Return the (X, Y) coordinate for the center point of the cell that contains the specified text.  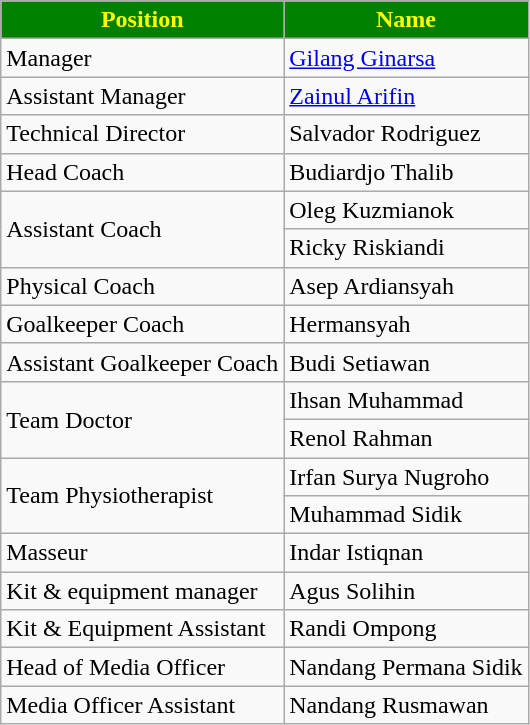
Indar Istiqnan (406, 553)
Budiardjo Thalib (406, 172)
Renol Rahman (406, 438)
Nandang Permana Sidik (406, 667)
Zainul Arifin (406, 96)
Muhammad Sidik (406, 515)
Assistant Manager (142, 96)
Hermansyah (406, 324)
Nandang Rusmawan (406, 705)
Name (406, 20)
Masseur (142, 553)
Team Doctor (142, 419)
Kit & Equipment Assistant (142, 629)
Ricky Riskiandi (406, 248)
Salvador Rodriguez (406, 134)
Media Officer Assistant (142, 705)
Kit & equipment manager (142, 591)
Manager (142, 58)
Head Coach (142, 172)
Team Physiotherapist (142, 496)
Oleg Kuzmianok (406, 210)
Physical Coach (142, 286)
Asep Ardiansyah (406, 286)
Technical Director (142, 134)
Assistant Coach (142, 229)
Agus Solihin (406, 591)
Gilang Ginarsa (406, 58)
Budi Setiawan (406, 362)
Head of Media Officer (142, 667)
Goalkeeper Coach (142, 324)
Ihsan Muhammad (406, 400)
Assistant Goalkeeper Coach (142, 362)
Position (142, 20)
Randi Ompong (406, 629)
Irfan Surya Nugroho (406, 477)
